Locate the cell with the specified text and output its [x, y] center coordinate. 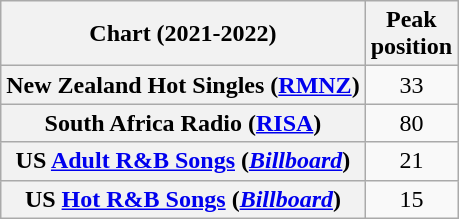
US Adult R&B Songs (Billboard) [183, 161]
Peakposition [411, 34]
80 [411, 123]
US Hot R&B Songs (Billboard) [183, 199]
21 [411, 161]
New Zealand Hot Singles (RMNZ) [183, 85]
South Africa Radio (RISA) [183, 123]
Chart (2021-2022) [183, 34]
33 [411, 85]
15 [411, 199]
